Pinpoint the cell where the given text exists, returning its [X, Y] midpoint coordinate. 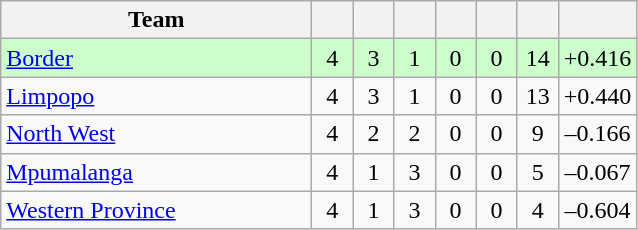
Western Province [156, 210]
Team [156, 20]
5 [538, 172]
North West [156, 134]
–0.604 [598, 210]
–0.166 [598, 134]
14 [538, 58]
Border [156, 58]
+0.440 [598, 96]
Mpumalanga [156, 172]
+0.416 [598, 58]
–0.067 [598, 172]
Limpopo [156, 96]
9 [538, 134]
13 [538, 96]
